Capture the cell that displays the provided text and extract its [X, Y] central coordinate. 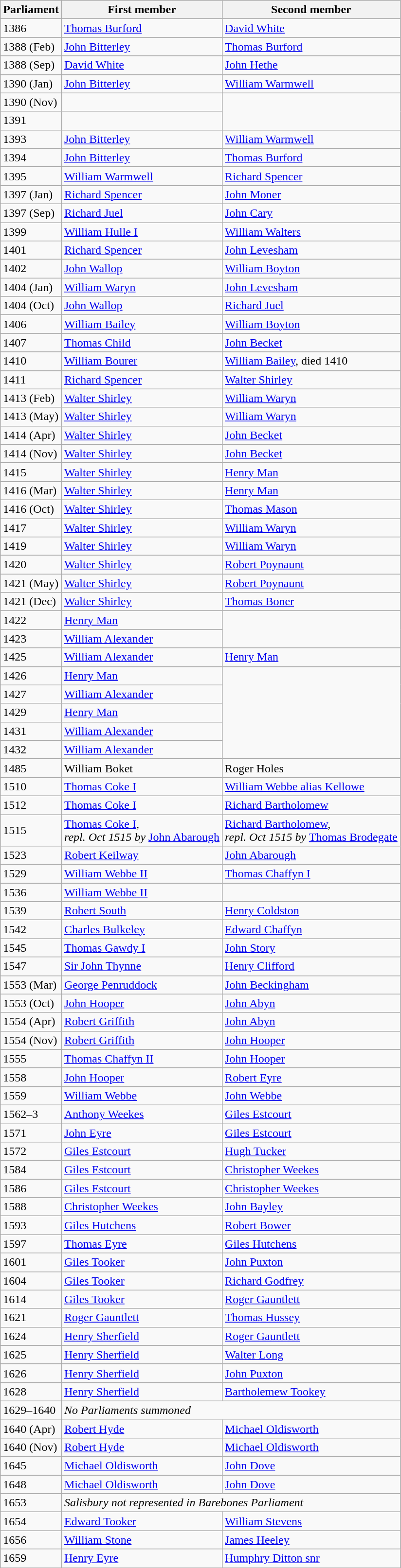
1425 [31, 657]
1390 (Nov) [31, 102]
William Walters [311, 232]
1645 [31, 1466]
1554 (Nov) [31, 1040]
James Heeley [311, 1540]
1626 [31, 1373]
1390 (Jan) [31, 84]
1625 [31, 1355]
Robert Bower [311, 1225]
1404 (Jan) [31, 287]
1386 [31, 28]
Richard Bartholomew, repl. Oct 1515 by Thomas Brodegate [311, 830]
1656 [31, 1540]
First member [142, 10]
1601 [31, 1262]
1421 (Dec) [31, 602]
Sir John Thynne [142, 966]
1562–3 [31, 1114]
Thomas Child [142, 343]
Thomas Chaffyn II [142, 1059]
1429 [31, 713]
John Cary [311, 213]
Thomas Boner [311, 602]
Thomas Chaffyn I [311, 874]
Robert South [142, 911]
1404 (Oct) [31, 306]
1416 (Oct) [31, 509]
1648 [31, 1484]
1414 (Apr) [31, 435]
1406 [31, 324]
1510 [31, 786]
Second member [311, 10]
Robert Eyre [311, 1077]
1588 [31, 1207]
1422 [31, 620]
1654 [31, 1521]
Richard Bartholomew [311, 805]
Walter Long [311, 1355]
Bartholemew Tookey [311, 1392]
1604 [31, 1281]
Edward Chaffyn [311, 929]
1401 [31, 250]
1584 [31, 1170]
1394 [31, 157]
1427 [31, 694]
George Penruddock [142, 985]
John Eyre [142, 1133]
William Hulle I [142, 232]
John Story [311, 948]
Thomas Eyre [142, 1244]
1397 (Jan) [31, 194]
1559 [31, 1096]
1415 [31, 472]
Charles Bulkeley [142, 929]
Thomas Gawdy I [142, 948]
1515 [31, 830]
William Stevens [311, 1521]
John Abarough [311, 855]
1640 (Nov) [31, 1447]
1388 (Sep) [31, 65]
1593 [31, 1225]
1421 (May) [31, 583]
1539 [31, 911]
1545 [31, 948]
Hugh Tucker [311, 1151]
Thomas Coke I, repl. Oct 1515 by John Abarough [142, 830]
1414 (Nov) [31, 453]
1659 [31, 1558]
1388 (Feb) [31, 47]
Thomas Mason [311, 509]
William Webbe alias Kellowe [311, 786]
1554 (Apr) [31, 1022]
1621 [31, 1318]
John Hethe [311, 65]
1558 [31, 1077]
1529 [31, 874]
John Webbe [311, 1096]
1426 [31, 676]
1485 [31, 768]
1432 [31, 749]
Robert Keilway [142, 855]
John Moner [311, 194]
1411 [31, 380]
William Stone [142, 1540]
1597 [31, 1244]
Henry Clifford [311, 966]
Richard Godfrey [311, 1281]
1586 [31, 1188]
William Bailey [142, 324]
1523 [31, 855]
Henry Coldston [311, 911]
1547 [31, 966]
Thomas Hussey [311, 1318]
1413 (Feb) [31, 398]
1420 [31, 565]
1628 [31, 1392]
1393 [31, 139]
1417 [31, 527]
Roger Holes [311, 768]
1407 [31, 343]
1413 (May) [31, 417]
1431 [31, 731]
Henry Eyre [142, 1558]
William Bourer [142, 361]
1572 [31, 1151]
1629–1640 [31, 1410]
1624 [31, 1336]
1410 [31, 361]
1512 [31, 805]
William Boket [142, 768]
1614 [31, 1299]
1555 [31, 1059]
1553 (Oct) [31, 1003]
John Bayley [311, 1207]
Salisbury not represented in Barebones Parliament [231, 1503]
1399 [31, 232]
1395 [31, 176]
1397 (Sep) [31, 213]
Humphry Ditton snr [311, 1558]
Anthony Weekes [142, 1114]
1653 [31, 1503]
1391 [31, 121]
1571 [31, 1133]
1640 (Apr) [31, 1429]
Edward Tooker [142, 1521]
1423 [31, 639]
1416 (Mar) [31, 490]
1402 [31, 269]
William Webbe [142, 1096]
No Parliaments summoned [231, 1410]
William Bailey, died 1410 [311, 361]
John Beckingham [311, 985]
1553 (Mar) [31, 985]
1542 [31, 929]
1419 [31, 546]
1536 [31, 892]
Parliament [31, 10]
